Identify which cell holds the provided text, then report its (X, Y) central coordinate. 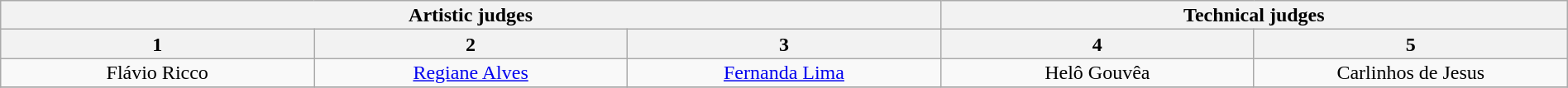
4 (1097, 44)
Fernanda Lima (784, 72)
Artistic judges (471, 15)
2 (471, 44)
Flávio Ricco (157, 72)
5 (1411, 44)
Carlinhos de Jesus (1411, 72)
Helô Gouvêa (1097, 72)
Regiane Alves (471, 72)
1 (157, 44)
3 (784, 44)
Technical judges (1254, 15)
